For the text-containing cell, return its midpoint in [X, Y] coordinate format. 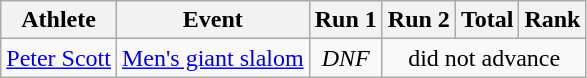
Run 2 [418, 20]
Total [487, 20]
Rank [552, 20]
DNF [346, 58]
Athlete [59, 20]
Event [212, 20]
Run 1 [346, 20]
did not advance [484, 58]
Peter Scott [59, 58]
Men's giant slalom [212, 58]
